From the cell containing the given text, extract its center point as (x, y) coordinate. 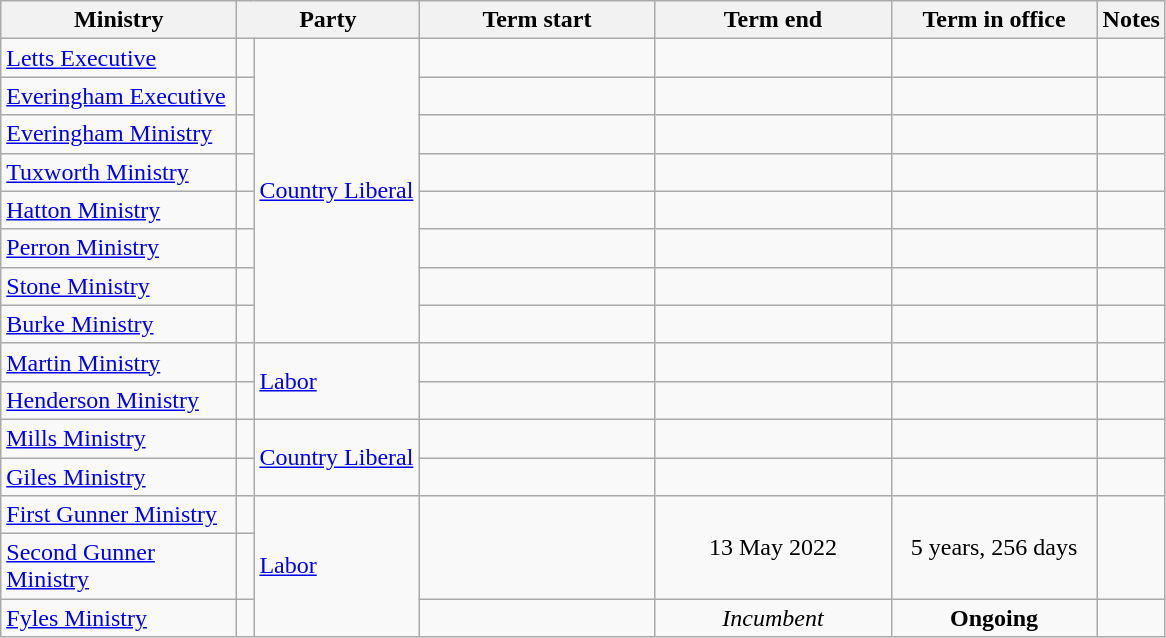
Giles Ministry (119, 477)
Martin Ministry (119, 362)
Term end (773, 20)
Notes (1131, 20)
First Gunner Ministry (119, 515)
Second Gunner Ministry (119, 566)
Everingham Ministry (119, 134)
5 years, 256 days (994, 548)
Term in office (994, 20)
Hatton Ministry (119, 210)
Henderson Ministry (119, 400)
Burke Ministry (119, 324)
Incumbent (773, 618)
Ongoing (994, 618)
Ministry (119, 20)
Stone Ministry (119, 286)
Term start (537, 20)
Mills Ministry (119, 438)
Everingham Executive (119, 96)
Letts Executive (119, 58)
Party (328, 20)
Tuxworth Ministry (119, 172)
13 May 2022 (773, 548)
Perron Ministry (119, 248)
Fyles Ministry (119, 618)
